Identify which cell holds the provided text, then report its (X, Y) central coordinate. 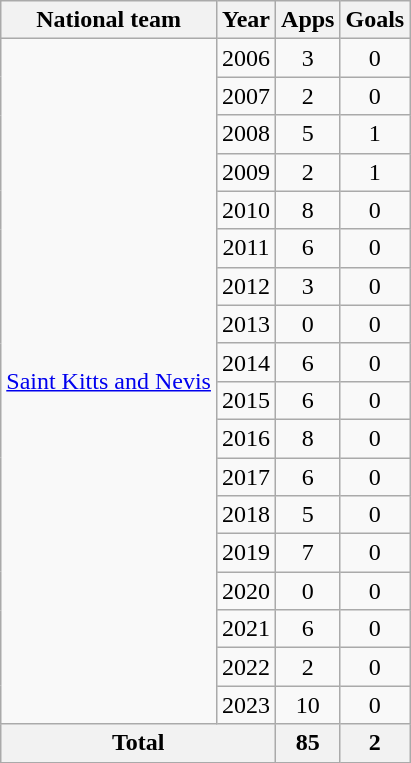
2006 (246, 58)
2021 (246, 629)
2016 (246, 438)
2012 (246, 286)
Apps (308, 20)
2017 (246, 477)
Total (138, 743)
85 (308, 743)
2007 (246, 96)
2010 (246, 210)
Goals (375, 20)
National team (109, 20)
2009 (246, 172)
2019 (246, 553)
2023 (246, 705)
7 (308, 553)
2022 (246, 667)
2013 (246, 324)
Saint Kitts and Nevis (109, 382)
2008 (246, 134)
2015 (246, 400)
2011 (246, 248)
2020 (246, 591)
10 (308, 705)
2018 (246, 515)
Year (246, 20)
2014 (246, 362)
